For the text-containing cell, return its midpoint in (x, y) coordinate format. 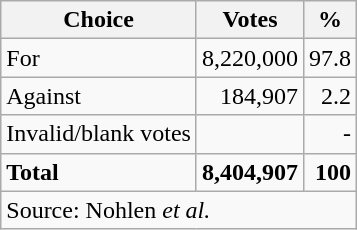
100 (330, 172)
For (99, 58)
Against (99, 96)
Invalid/blank votes (99, 134)
184,907 (250, 96)
97.8 (330, 58)
- (330, 134)
% (330, 20)
Total (99, 172)
Source: Nohlen et al. (179, 210)
2.2 (330, 96)
Choice (99, 20)
Votes (250, 20)
8,220,000 (250, 58)
8,404,907 (250, 172)
